From the cell containing the given text, extract its center point as (X, Y) coordinate. 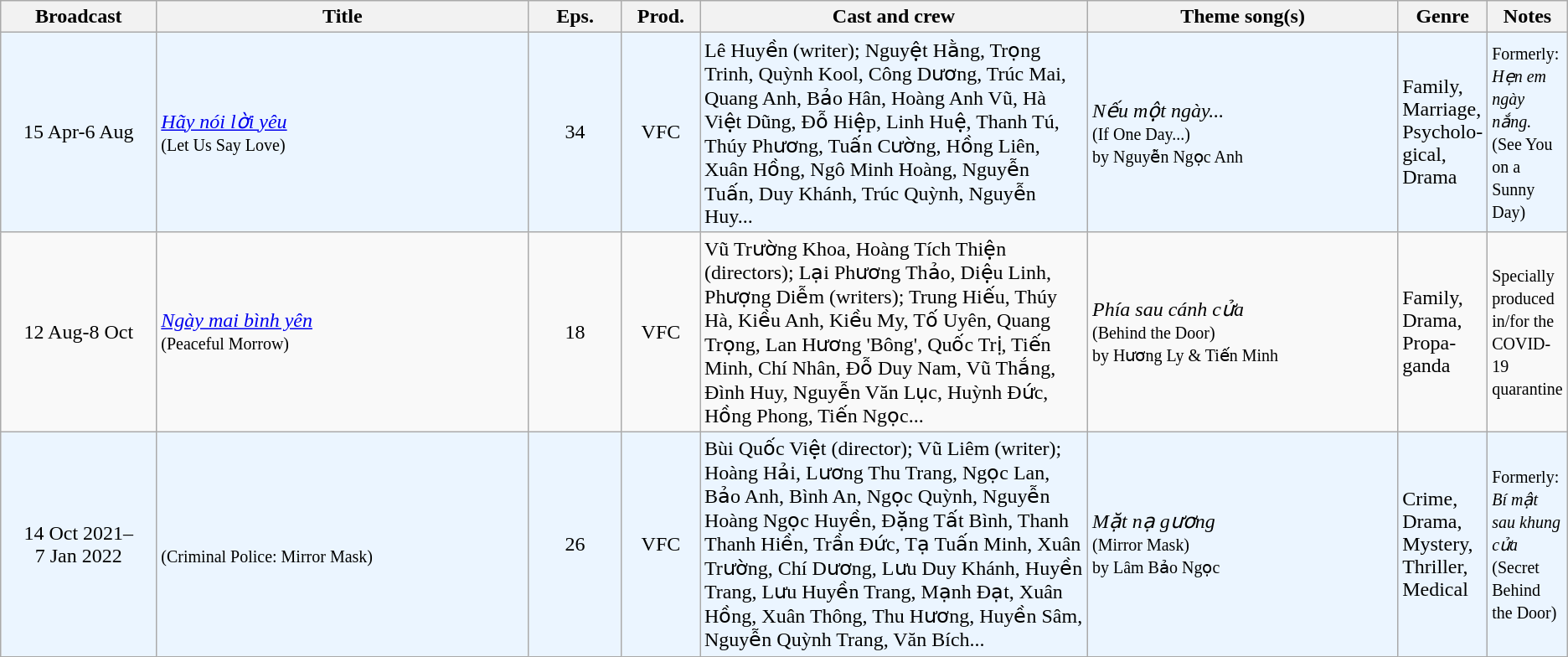
Crime, Drama, Mystery, Thriller, Medical (1442, 544)
Hãy nói lời yêu(Let Us Say Love) (343, 132)
Notes (1528, 17)
Nếu một ngày...(If One Day...)by Nguyễn Ngọc Anh (1242, 132)
18 (575, 332)
Prod. (660, 17)
Formerly: Bí mật sau khung cửa(Secret Behind the Door) (1528, 544)
Theme song(s) (1242, 17)
14 Oct 2021–7 Jan 2022 (79, 544)
15 Apr-6 Aug (79, 132)
26 (575, 544)
12 Aug-8 Oct (79, 332)
Family, Drama, Propa-ganda (1442, 332)
Ngày mai bình yên(Peaceful Morrow) (343, 332)
Specially produced in/for the COVID-19 quarantine (1528, 332)
Formerly: Hẹn em ngày nắng.(See You on a Sunny Day) (1528, 132)
Phía sau cánh cửa(Behind the Door)by Hương Ly & Tiến Minh (1242, 332)
Mặt nạ gương(Mirror Mask)by Lâm Bảo Ngọc (1242, 544)
34 (575, 132)
Family, Marriage, Psycholo-gical, Drama (1442, 132)
Cast and crew (895, 17)
Broadcast (79, 17)
Title (343, 17)
Eps. (575, 17)
(Criminal Police: Mirror Mask) (343, 544)
Genre (1442, 17)
